Return [x, y] of the center of cell containing provided text 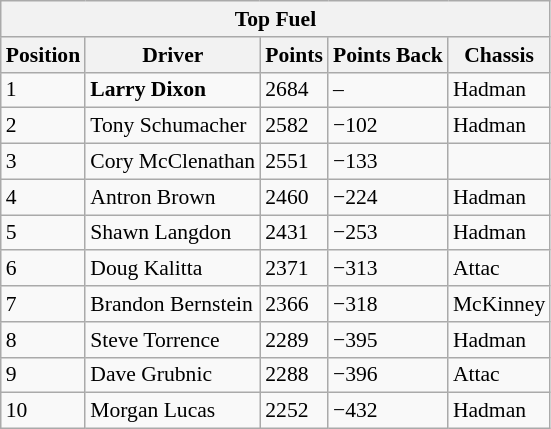
−395 [388, 340]
2366 [294, 304]
5 [43, 233]
Chassis [499, 55]
2551 [294, 162]
−253 [388, 233]
Antron Brown [172, 197]
2684 [294, 90]
Larry Dixon [172, 90]
Shawn Langdon [172, 233]
2431 [294, 233]
2 [43, 126]
6 [43, 269]
Doug Kalitta [172, 269]
9 [43, 375]
8 [43, 340]
Top Fuel [276, 19]
McKinney [499, 304]
Tony Schumacher [172, 126]
2582 [294, 126]
−133 [388, 162]
1 [43, 90]
Steve Torrence [172, 340]
Points [294, 55]
−102 [388, 126]
Points Back [388, 55]
2288 [294, 375]
– [388, 90]
−224 [388, 197]
2371 [294, 269]
10 [43, 411]
2460 [294, 197]
Cory McClenathan [172, 162]
−318 [388, 304]
7 [43, 304]
2252 [294, 411]
Dave Grubnic [172, 375]
Brandon Bernstein [172, 304]
2289 [294, 340]
3 [43, 162]
−432 [388, 411]
−396 [388, 375]
Position [43, 55]
4 [43, 197]
Driver [172, 55]
Morgan Lucas [172, 411]
−313 [388, 269]
